For the text-containing cell, return its midpoint in (X, Y) coordinate format. 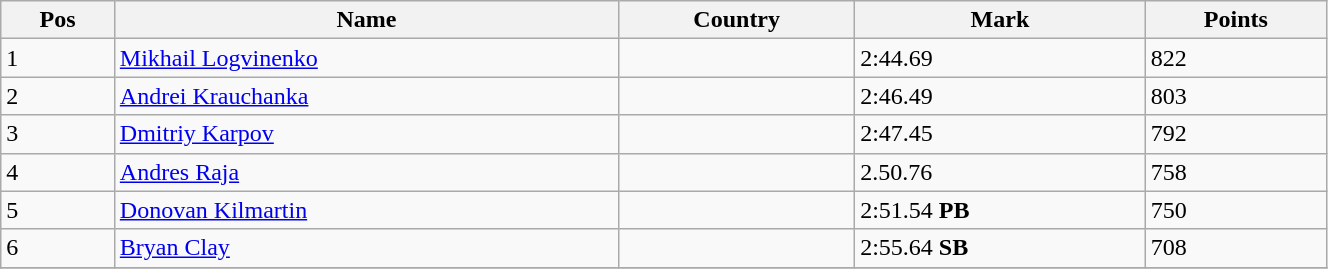
5 (58, 210)
Mikhail Logvinenko (366, 58)
708 (1236, 248)
822 (1236, 58)
Dmitriy Karpov (366, 134)
Donovan Kilmartin (366, 210)
Bryan Clay (366, 248)
2:47.45 (1000, 134)
2:51.54 PB (1000, 210)
2:44.69 (1000, 58)
758 (1236, 172)
1 (58, 58)
2 (58, 96)
Name (366, 20)
Points (1236, 20)
6 (58, 248)
2:55.64 SB (1000, 248)
Mark (1000, 20)
2:46.49 (1000, 96)
Andres Raja (366, 172)
Pos (58, 20)
803 (1236, 96)
792 (1236, 134)
3 (58, 134)
2.50.76 (1000, 172)
Country (737, 20)
4 (58, 172)
750 (1236, 210)
Andrei Krauchanka (366, 96)
